From the cell containing the given text, extract its center point as [x, y] coordinate. 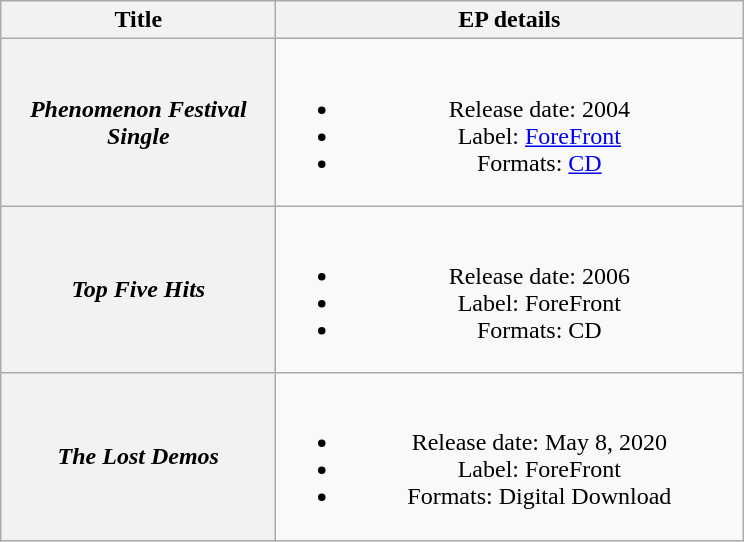
Release date: May 8, 2020Label: ForeFrontFormats: Digital Download [510, 456]
Release date: 2004Label: ForeFrontFormats: CD [510, 122]
EP details [510, 20]
Title [138, 20]
The Lost Demos [138, 456]
Phenomenon Festival Single [138, 122]
Top Five Hits [138, 290]
Release date: 2006Label: ForeFrontFormats: CD [510, 290]
